From the cell containing the given text, extract its center point as [X, Y] coordinate. 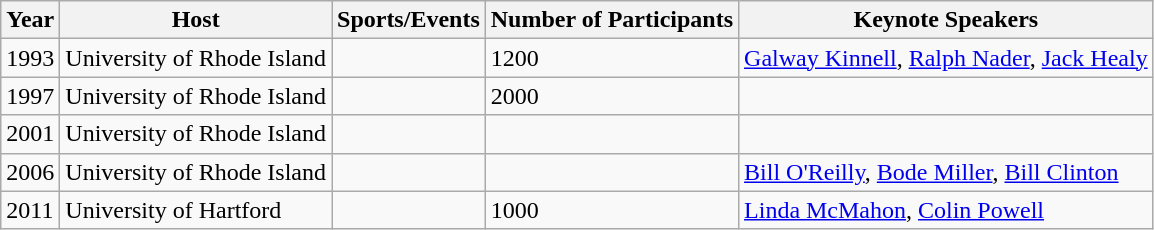
2006 [30, 172]
Number of Participants [612, 20]
Linda McMahon, Colin Powell [946, 210]
Bill O'Reilly, Bode Miller, Bill Clinton [946, 172]
1200 [612, 58]
1993 [30, 58]
Year [30, 20]
2001 [30, 134]
Galway Kinnell, Ralph Nader, Jack Healy [946, 58]
2011 [30, 210]
1000 [612, 210]
1997 [30, 96]
Sports/Events [409, 20]
University of Hartford [196, 210]
Host [196, 20]
2000 [612, 96]
Keynote Speakers [946, 20]
